Scan for the cell matching the given text and deliver its [X, Y] coordinate at center. 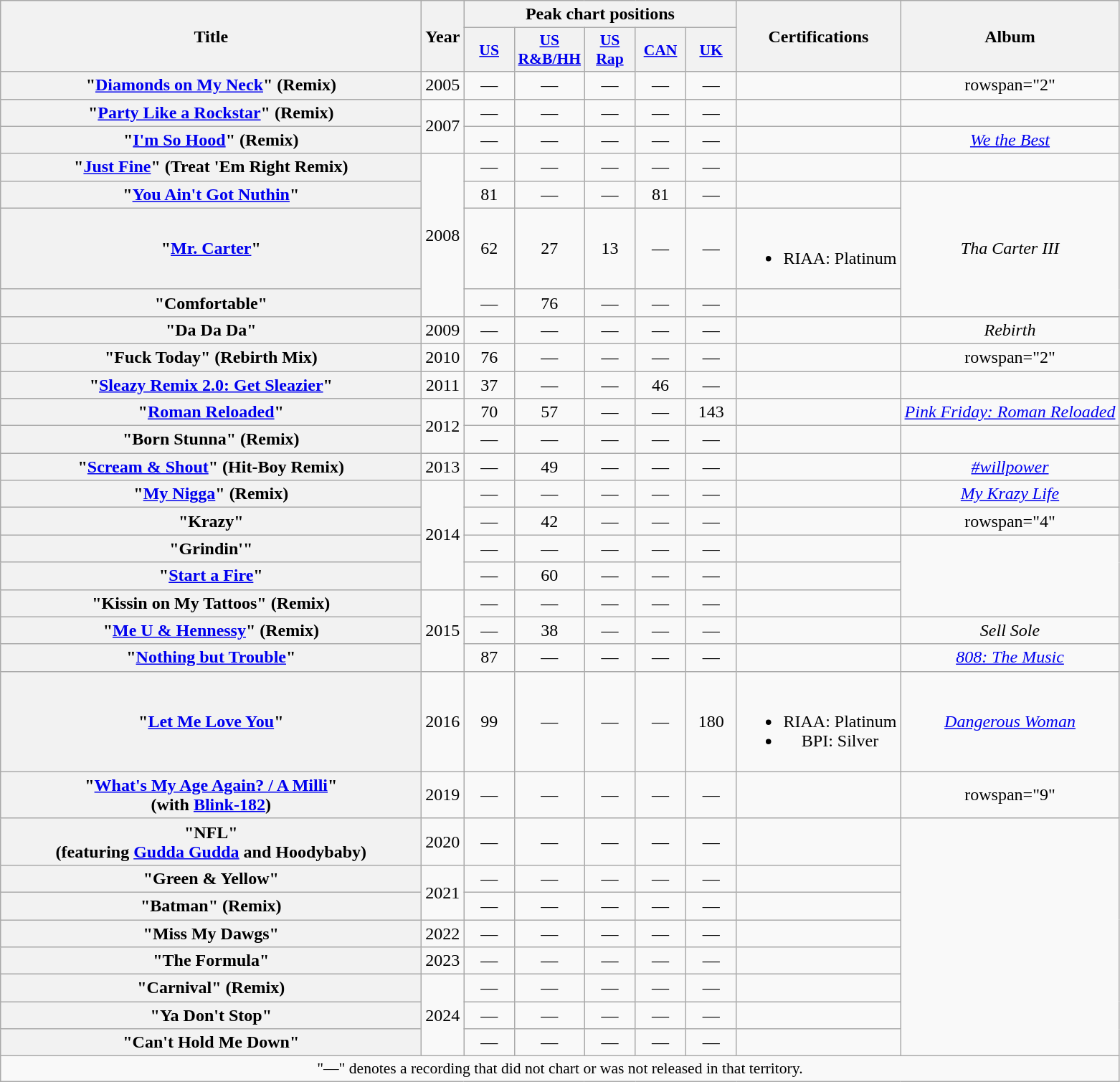
"Roman Reloaded" [211, 412]
"Ya Don't Stop" [211, 1015]
My Krazy Life [1010, 494]
USRap [609, 50]
60 [549, 576]
"Carnival" (Remix) [211, 988]
2023 [443, 961]
2009 [443, 330]
Sell Sole [1010, 630]
808: The Music [1010, 658]
"Just Fine" (Treat 'Em Right Remix) [211, 167]
Year [443, 36]
180 [711, 721]
"Miss My Dawgs" [211, 933]
"Start a Fire" [211, 576]
27 [549, 248]
"Party Like a Rockstar" (Remix) [211, 113]
"Diamonds on My Neck" (Remix) [211, 85]
2020 [443, 842]
"Scream & Shout" (Hit-Boy Remix) [211, 467]
2024 [443, 1015]
USR&B/HH [549, 50]
rowspan="4" [1010, 521]
2016 [443, 721]
"Grindin'" [211, 549]
Rebirth [1010, 330]
RIAA: PlatinumBPI: Silver [819, 721]
2010 [443, 357]
2021 [443, 892]
US [489, 50]
37 [489, 385]
70 [489, 412]
2011 [443, 385]
87 [489, 658]
2022 [443, 933]
CAN [661, 50]
Peak chart positions [600, 14]
"Batman" (Remix) [211, 906]
2013 [443, 467]
49 [549, 467]
Album [1010, 36]
Title [211, 36]
57 [549, 412]
"Born Stunna" (Remix) [211, 440]
"What's My Age Again? / A Milli"(with Blink-182) [211, 794]
"Nothing but Trouble" [211, 658]
2005 [443, 85]
"Me U & Hennessy" (Remix) [211, 630]
143 [711, 412]
2008 [443, 235]
"Comfortable" [211, 303]
"Can't Hold Me Down" [211, 1043]
Tha Carter III [1010, 248]
"Let Me Love You" [211, 721]
62 [489, 248]
#willpower [1010, 467]
"NFL"(featuring Gudda Gudda and Hoodybaby) [211, 842]
"Mr. Carter" [211, 248]
RIAA: Platinum [819, 248]
"Sleazy Remix 2.0: Get Sleazier" [211, 385]
"Da Da Da" [211, 330]
"Green & Yellow" [211, 878]
"—" denotes a recording that did not chart or was not released in that territory. [560, 1069]
Dangerous Woman [1010, 721]
rowspan="9" [1010, 794]
13 [609, 248]
2007 [443, 126]
"You Ain't Got Nuthin" [211, 194]
2014 [443, 535]
"The Formula" [211, 961]
UK [711, 50]
Certifications [819, 36]
38 [549, 630]
2015 [443, 630]
"Krazy" [211, 521]
"I'm So Hood" (Remix) [211, 140]
Pink Friday: Roman Reloaded [1010, 412]
99 [489, 721]
We the Best [1010, 140]
"Kissin on My Tattoos" (Remix) [211, 603]
46 [661, 385]
42 [549, 521]
2019 [443, 794]
"Fuck Today" (Rebirth Mix) [211, 357]
"My Nigga" (Remix) [211, 494]
2012 [443, 426]
